Search for the cell housing the specified text and yield its [X, Y] center coordinate. 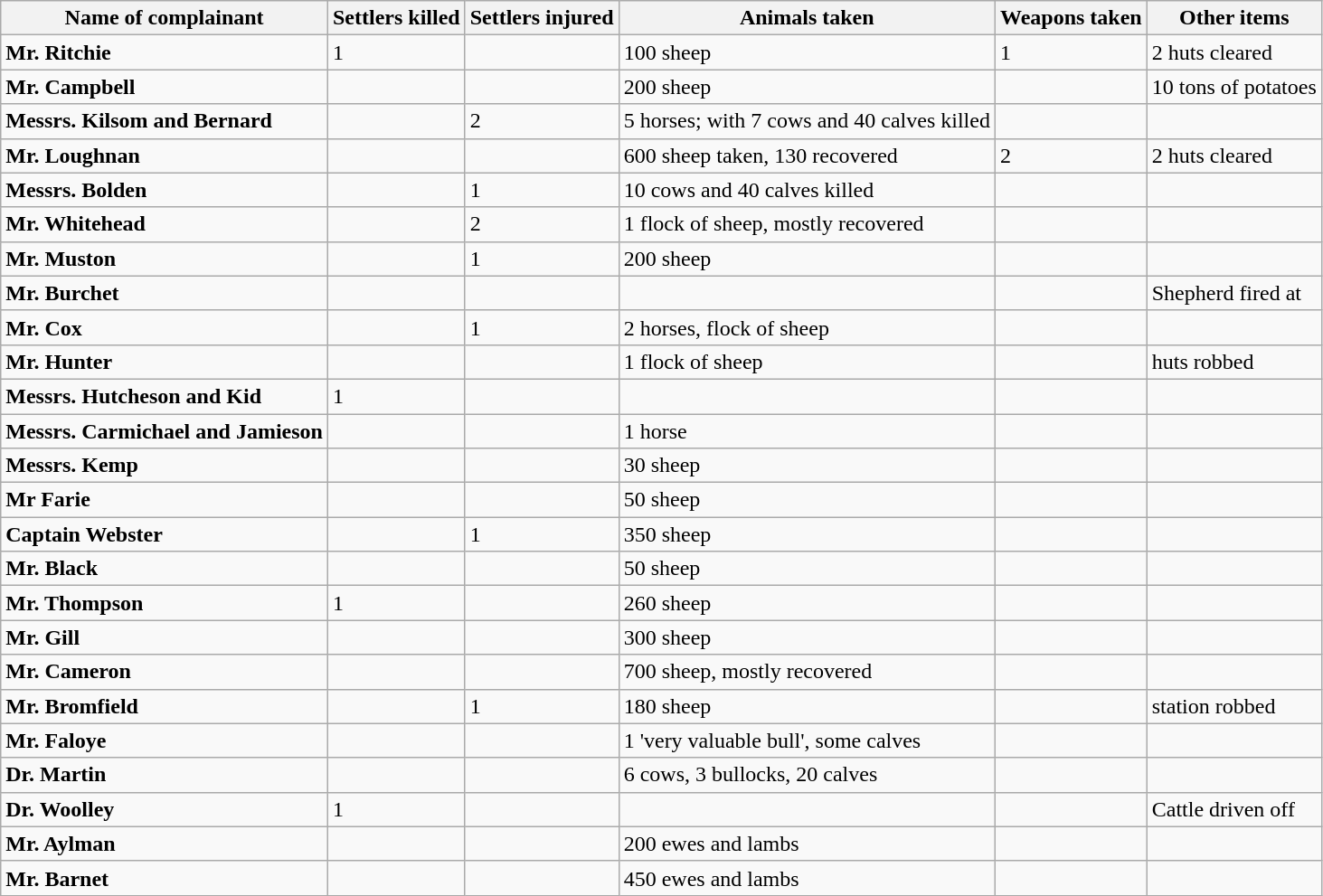
Mr. Campbell [165, 87]
Messrs. Kemp [165, 466]
6 cows, 3 bullocks, 20 calves [807, 775]
300 sheep [807, 637]
Other items [1233, 18]
Dr. Woolley [165, 809]
Name of complainant [165, 18]
Settlers killed [396, 18]
Cattle driven off [1233, 809]
Captain Webster [165, 534]
Mr. Barnet [165, 878]
Mr Farie [165, 500]
Dr. Martin [165, 775]
station robbed [1233, 706]
Mr. Cameron [165, 672]
Weapons taken [1071, 18]
Mr. Ritchie [165, 52]
2 horses, flock of sheep [807, 327]
Mr. Thompson [165, 603]
Settlers injured [542, 18]
Mr. Hunter [165, 362]
Mr. Black [165, 569]
1 horse [807, 431]
Mr. Whitehead [165, 224]
600 sheep taken, 130 recovered [807, 156]
Messrs. Carmichael and Jamieson [165, 431]
Mr. Loughnan [165, 156]
Mr. Aylman [165, 844]
450 ewes and lambs [807, 878]
1 flock of sheep, mostly recovered [807, 224]
180 sheep [807, 706]
350 sheep [807, 534]
5 horses; with 7 cows and 40 calves killed [807, 121]
Shepherd fired at [1233, 293]
Mr. Faloye [165, 740]
100 sheep [807, 52]
30 sheep [807, 466]
huts robbed [1233, 362]
Messrs. Kilsom and Bernard [165, 121]
1 'very valuable bull', some calves [807, 740]
200 ewes and lambs [807, 844]
Mr. Cox [165, 327]
Mr. Muston [165, 259]
Animals taken [807, 18]
700 sheep, mostly recovered [807, 672]
Mr. Bromfield [165, 706]
260 sheep [807, 603]
10 cows and 40 calves killed [807, 190]
Messrs. Bolden [165, 190]
10 tons of potatoes [1233, 87]
1 flock of sheep [807, 362]
Mr. Gill [165, 637]
Messrs. Hutcheson and Kid [165, 396]
Mr. Burchet [165, 293]
